Find where the given text appears and provide that cell's center as (x, y) coordinate. 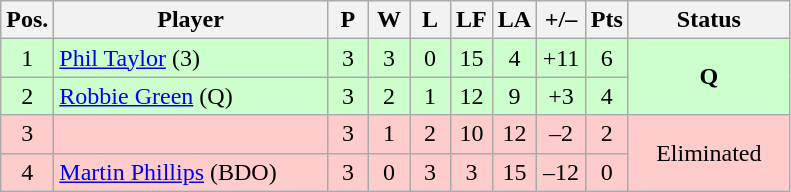
10 (472, 134)
9 (514, 96)
Status (708, 20)
Pts (606, 20)
Martin Phillips (BDO) (191, 172)
+3 (562, 96)
–12 (562, 172)
W (388, 20)
+11 (562, 58)
Pos. (28, 20)
LA (514, 20)
Robbie Green (Q) (191, 96)
Eliminated (708, 153)
Player (191, 20)
LF (472, 20)
Phil Taylor (3) (191, 58)
L (430, 20)
+/– (562, 20)
–2 (562, 134)
6 (606, 58)
Q (708, 77)
P (348, 20)
